Output the (X, Y) coordinate of the center of the cell containing the given text.  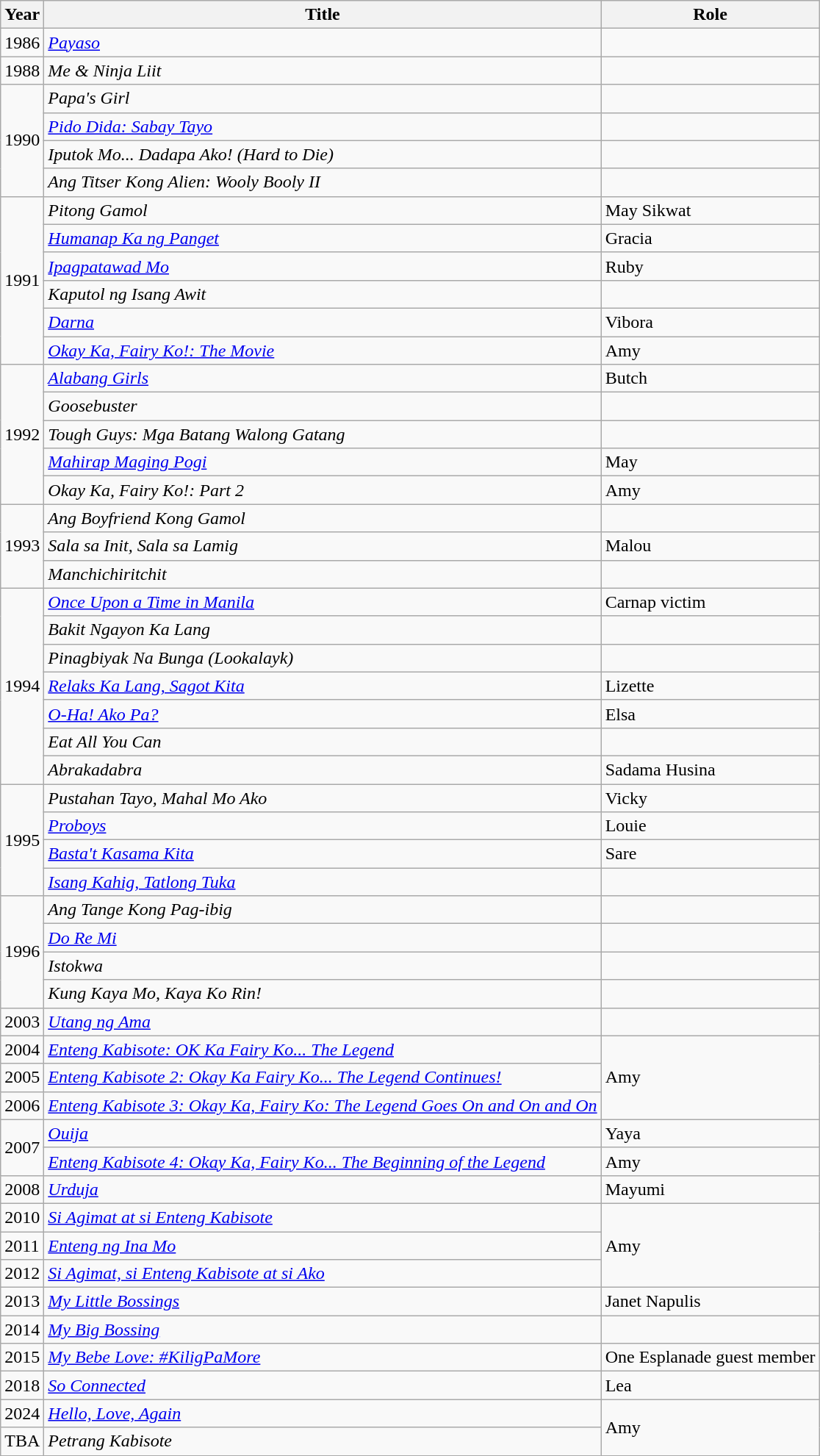
Enteng Kabisote: OK Ka Fairy Ko... The Legend (323, 1050)
Janet Napulis (710, 1302)
2015 (22, 1358)
TBA (22, 1441)
Vibora (710, 322)
2018 (22, 1385)
Darna (323, 322)
Carnap victim (710, 602)
Si Agimat at si Enteng Kabisote (323, 1217)
1988 (22, 71)
Istokwa (323, 966)
Basta't Kasama Kita (323, 854)
2011 (22, 1246)
2005 (22, 1077)
Papa's Girl (323, 98)
2008 (22, 1189)
My Bebe Love: #KiligPaMore (323, 1358)
1993 (22, 546)
Relaks Ka Lang, Sagot Kita (323, 686)
Enteng Kabisote 4: Okay Ka, Fairy Ko... The Beginning of the Legend (323, 1161)
Lizette (710, 686)
Goosebuster (323, 406)
Louie (710, 826)
Pido Dida: Sabay Tayo (323, 126)
Mahirap Maging Pogi (323, 462)
Enteng Kabisote 2: Okay Ka Fairy Ko... The Legend Continues! (323, 1077)
2012 (22, 1274)
May (710, 462)
Si Agimat, si Enteng Kabisote at si Ako (323, 1274)
2004 (22, 1050)
So Connected (323, 1385)
Butch (710, 379)
Elsa (710, 714)
2010 (22, 1217)
Okay Ka, Fairy Ko!: The Movie (323, 351)
Enteng Kabisote 3: Okay Ka, Fairy Ko: The Legend Goes On and On and On (323, 1105)
Ipagpatawad Mo (323, 266)
Ruby (710, 266)
Sare (710, 854)
Lea (710, 1385)
2024 (22, 1413)
O-Ha! Ako Pa? (323, 714)
Pinagbiyak Na Bunga (Lookalayk) (323, 658)
Role (710, 15)
Me & Ninja Liit (323, 71)
Petrang Kabisote (323, 1441)
2006 (22, 1105)
Urduja (323, 1189)
1995 (22, 839)
Ouija (323, 1133)
2007 (22, 1147)
Pustahan Tayo, Mahal Mo Ako (323, 797)
Isang Kahig, Tatlong Tuka (323, 882)
Bakit Ngayon Ka Lang (323, 630)
Once Upon a Time in Manila (323, 602)
My Big Bossing (323, 1330)
1986 (22, 43)
Pitong Gamol (323, 210)
1991 (22, 280)
Sadama Husina (710, 770)
Gracia (710, 238)
May Sikwat (710, 210)
One Esplanade guest member (710, 1358)
2013 (22, 1302)
Ang Titser Kong Alien: Wooly Booly II (323, 182)
Malou (710, 546)
Humanap Ka ng Panget (323, 238)
Manchichiritchit (323, 574)
Year (22, 15)
Mayumi (710, 1189)
1992 (22, 434)
Proboys (323, 826)
Ang Boyfriend Kong Gamol (323, 518)
Abrakadabra (323, 770)
Title (323, 15)
Kung Kaya Mo, Kaya Ko Rin! (323, 994)
2003 (22, 1022)
Alabang Girls (323, 379)
2014 (22, 1330)
Iputok Mo... Dadapa Ako! (Hard to Die) (323, 154)
My Little Bossings (323, 1302)
1994 (22, 686)
Yaya (710, 1133)
Do Re Mi (323, 938)
Utang ng Ama (323, 1022)
Okay Ka, Fairy Ko!: Part 2 (323, 490)
1996 (22, 952)
Vicky (710, 797)
1990 (22, 140)
Eat All You Can (323, 742)
Kaputol ng Isang Awit (323, 294)
Tough Guys: Mga Batang Walong Gatang (323, 434)
Hello, Love, Again (323, 1413)
Enteng ng Ina Mo (323, 1246)
Payaso (323, 43)
Ang Tange Kong Pag-ibig (323, 910)
Sala sa Init, Sala sa Lamig (323, 546)
